Output the [X, Y] coordinate of the center of the cell containing the given text.  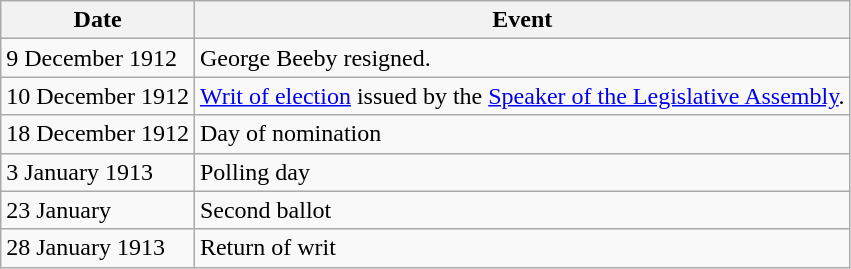
Second ballot [522, 210]
Day of nomination [522, 134]
3 January 1913 [98, 172]
Event [522, 20]
Date [98, 20]
Polling day [522, 172]
Writ of election issued by the Speaker of the Legislative Assembly. [522, 96]
28 January 1913 [98, 248]
9 December 1912 [98, 58]
10 December 1912 [98, 96]
George Beeby resigned. [522, 58]
23 January [98, 210]
18 December 1912 [98, 134]
Return of writ [522, 248]
